Provide the (x, y) coordinate of the cell's center where the given text is located.  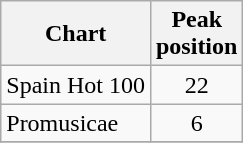
Peakposition (196, 34)
Spain Hot 100 (76, 85)
Chart (76, 34)
6 (196, 123)
22 (196, 85)
Promusicae (76, 123)
